From the cell containing the given text, extract its center point as [X, Y] coordinate. 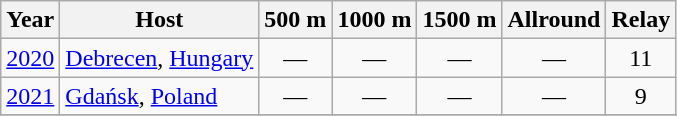
11 [641, 58]
500 m [296, 20]
1000 m [374, 20]
Relay [641, 20]
Gdańsk, Poland [160, 96]
2020 [30, 58]
Debrecen, Hungary [160, 58]
9 [641, 96]
Allround [554, 20]
2021 [30, 96]
Host [160, 20]
1500 m [460, 20]
Year [30, 20]
